Determine the (X, Y) coordinate at the center of the cell enclosing the given text.  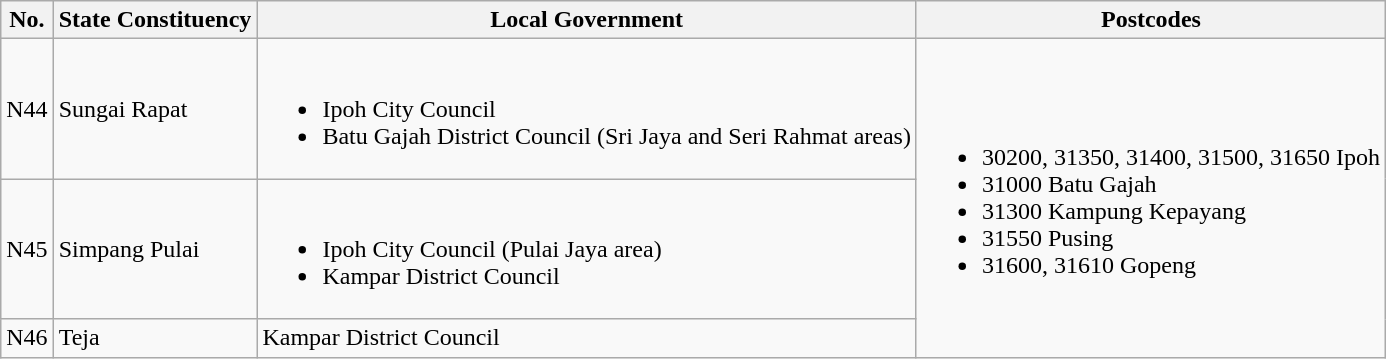
Ipoh City CouncilBatu Gajah District Council (Sri Jaya and Seri Rahmat areas) (587, 109)
Kampar District Council (587, 338)
Ipoh City Council (Pulai Jaya area)Kampar District Council (587, 249)
Sungai Rapat (155, 109)
Postcodes (1150, 20)
Teja (155, 338)
N46 (27, 338)
Local Government (587, 20)
N45 (27, 249)
Simpang Pulai (155, 249)
No. (27, 20)
30200, 31350, 31400, 31500, 31650 Ipoh31000 Batu Gajah31300 Kampung Kepayang31550 Pusing31600, 31610 Gopeng (1150, 198)
State Constituency (155, 20)
N44 (27, 109)
